For the text-containing cell, return its midpoint in (X, Y) coordinate format. 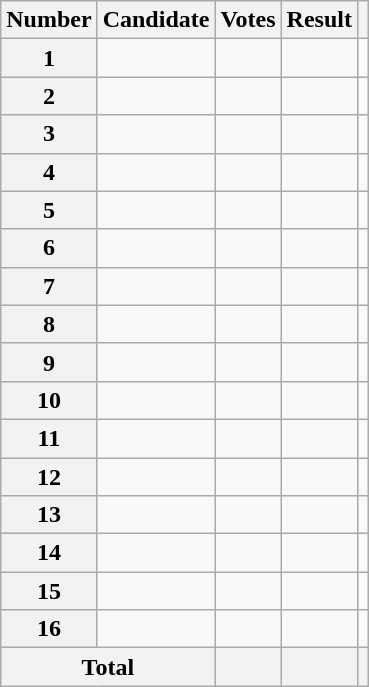
Candidate (156, 20)
15 (49, 591)
13 (49, 515)
9 (49, 362)
1 (49, 58)
12 (49, 477)
16 (49, 629)
10 (49, 400)
Votes (248, 20)
3 (49, 134)
2 (49, 96)
Result (319, 20)
8 (49, 324)
7 (49, 286)
Number (49, 20)
11 (49, 438)
14 (49, 553)
5 (49, 210)
6 (49, 248)
4 (49, 172)
Total (108, 667)
